Return the (x, y) coordinate for the center point of the cell that contains the specified text.  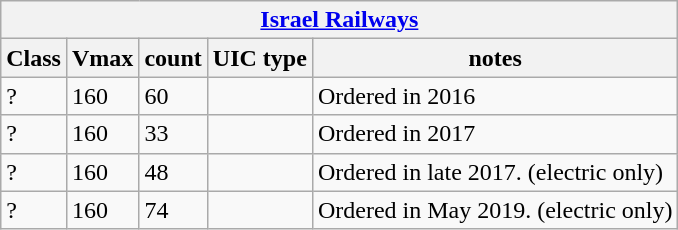
Vmax (102, 58)
Israel Railways (340, 20)
74 (173, 210)
Class (34, 58)
count (173, 58)
notes (495, 58)
Ordered in 2016 (495, 96)
33 (173, 134)
48 (173, 172)
Ordered in May 2019. (electric only) (495, 210)
UIC type (260, 58)
Ordered in 2017 (495, 134)
Ordered in late 2017. (electric only) (495, 172)
60 (173, 96)
